Return (x, y) of the center of cell containing provided text 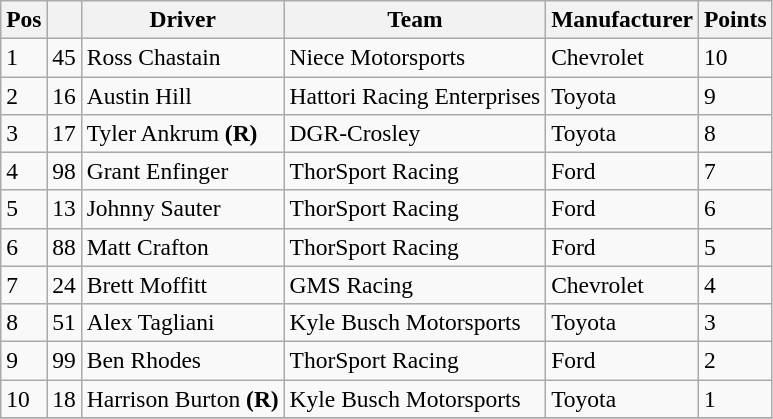
Driver (182, 19)
45 (64, 57)
Brett Moffitt (182, 285)
24 (64, 285)
88 (64, 247)
Ben Rhodes (182, 360)
99 (64, 360)
Points (735, 19)
Johnny Sauter (182, 209)
Hattori Racing Enterprises (415, 95)
Grant Enfinger (182, 171)
Manufacturer (622, 19)
17 (64, 133)
Alex Tagliani (182, 322)
Tyler Ankrum (R) (182, 133)
Austin Hill (182, 95)
Pos (24, 19)
16 (64, 95)
Matt Crafton (182, 247)
98 (64, 171)
13 (64, 209)
18 (64, 398)
51 (64, 322)
Niece Motorsports (415, 57)
Team (415, 19)
Ross Chastain (182, 57)
GMS Racing (415, 285)
Harrison Burton (R) (182, 398)
DGR-Crosley (415, 133)
